Capture the cell that displays the provided text and extract its (x, y) central coordinate. 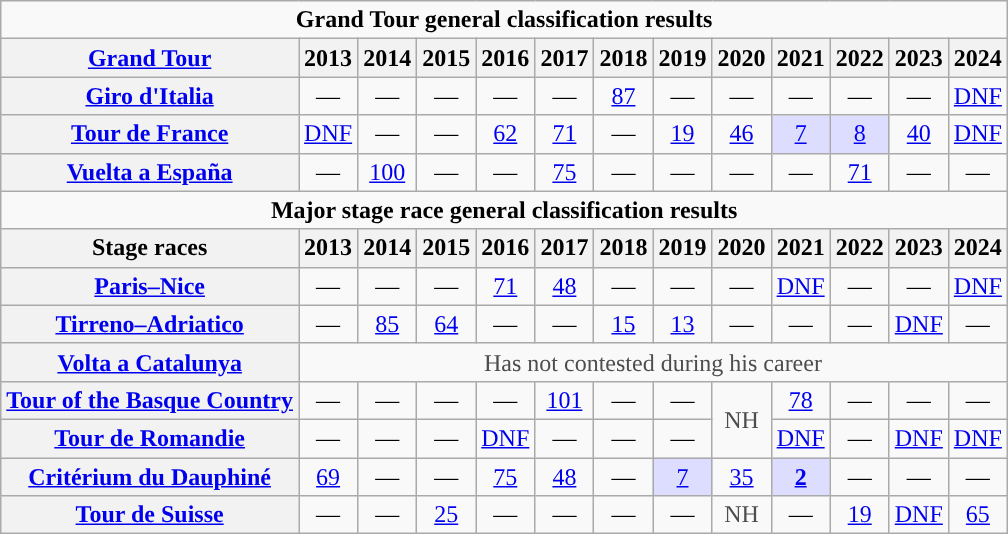
Tour de Romandie (150, 438)
Vuelta a España (150, 172)
Major stage race general classification results (504, 210)
2 (800, 477)
Giro d'Italia (150, 96)
64 (446, 324)
40 (918, 134)
101 (564, 400)
78 (800, 400)
Stage races (150, 248)
35 (742, 477)
Tour de Suisse (150, 515)
Critérium du Dauphiné (150, 477)
87 (624, 96)
100 (388, 172)
Tour of the Basque Country (150, 400)
69 (328, 477)
Paris–Nice (150, 286)
Tirreno–Adriatico (150, 324)
Volta a Catalunya (150, 362)
Grand Tour (150, 58)
25 (446, 515)
Grand Tour general classification results (504, 20)
Tour de France (150, 134)
13 (682, 324)
8 (860, 134)
46 (742, 134)
65 (978, 515)
Has not contested during his career (654, 362)
85 (388, 324)
62 (506, 134)
15 (624, 324)
